Identify which cell holds the provided text, then report its (x, y) central coordinate. 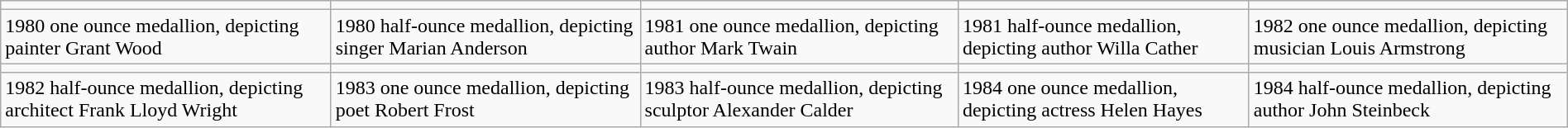
1984 half-ounce medallion, depicting author John Steinbeck (1408, 99)
1981 half-ounce medallion, depicting author Willa Cather (1103, 36)
1980 one ounce medallion, depicting painter Grant Wood (165, 36)
1983 one ounce medallion, depicting poet Robert Frost (485, 99)
1980 half-ounce medallion, depicting singer Marian Anderson (485, 36)
1982 half-ounce medallion, depicting architect Frank Lloyd Wright (165, 99)
1983 half-ounce medallion, depicting sculptor Alexander Calder (799, 99)
1982 one ounce medallion, depicting musician Louis Armstrong (1408, 36)
1984 one ounce medallion, depicting actress Helen Hayes (1103, 99)
1981 one ounce medallion, depicting author Mark Twain (799, 36)
